Pinpoint the cell where the given text exists, returning its [x, y] midpoint coordinate. 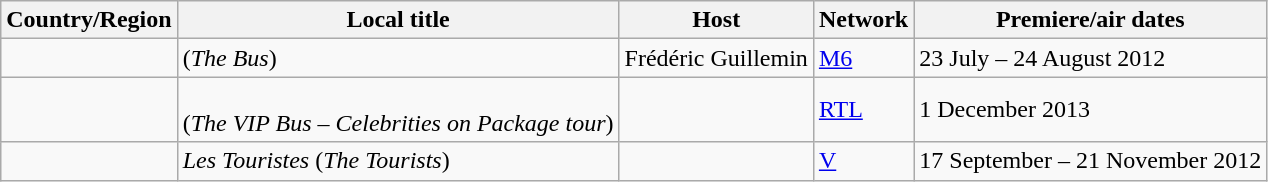
V [863, 161]
(The Bus) [398, 58]
Country/Region [89, 20]
Frédéric Guillemin [716, 58]
Network [863, 20]
RTL [863, 110]
M6 [863, 58]
Host [716, 20]
(The VIP Bus – Celebrities on Package tour) [398, 110]
Local title [398, 20]
17 September – 21 November 2012 [1090, 161]
Les Touristes (The Tourists) [398, 161]
Premiere/air dates [1090, 20]
1 December 2013 [1090, 110]
23 July – 24 August 2012 [1090, 58]
